Capture the cell that displays the provided text and extract its [X, Y] central coordinate. 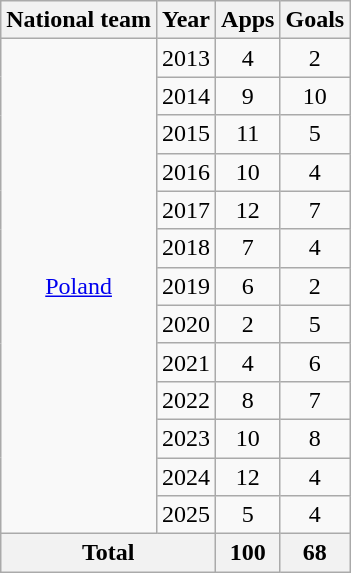
National team [79, 20]
2021 [186, 362]
2016 [186, 172]
Apps [248, 20]
Total [108, 553]
Poland [79, 286]
9 [248, 96]
2025 [186, 515]
2020 [186, 324]
68 [315, 553]
2019 [186, 286]
100 [248, 553]
2014 [186, 96]
Goals [315, 20]
2015 [186, 134]
2018 [186, 248]
11 [248, 134]
2022 [186, 400]
2017 [186, 210]
Year [186, 20]
2013 [186, 58]
2024 [186, 477]
2023 [186, 438]
